Pinpoint the cell where the given text exists, returning its (X, Y) midpoint coordinate. 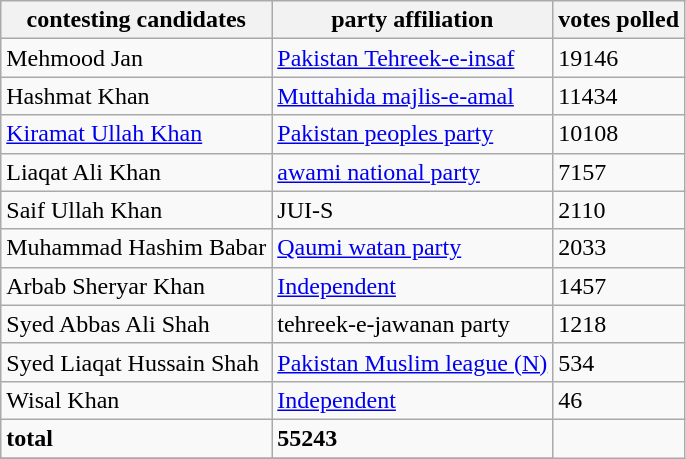
Arbab Sheryar Khan (136, 286)
2110 (619, 210)
total (136, 438)
Pakistan Muslim league (N) (412, 362)
tehreek-e-jawanan party (412, 324)
11434 (619, 96)
1457 (619, 286)
7157 (619, 172)
Saif Ullah Khan (136, 210)
534 (619, 362)
19146 (619, 58)
Hashmat Khan (136, 96)
46 (619, 400)
Muttahida majlis-e-amal (412, 96)
votes polled (619, 20)
Pakistan Tehreek-e-insaf (412, 58)
55243 (412, 438)
Syed Abbas Ali Shah (136, 324)
JUI-S (412, 210)
Wisal Khan (136, 400)
Pakistan peoples party (412, 134)
party affiliation (412, 20)
contesting candidates (136, 20)
10108 (619, 134)
Syed Liaqat Hussain Shah (136, 362)
Mehmood Jan (136, 58)
Muhammad Hashim Babar (136, 248)
1218 (619, 324)
Kiramat Ullah Khan (136, 134)
2033 (619, 248)
Qaumi watan party (412, 248)
Liaqat Ali Khan (136, 172)
awami national party (412, 172)
